For the text-containing cell, return its midpoint in (x, y) coordinate format. 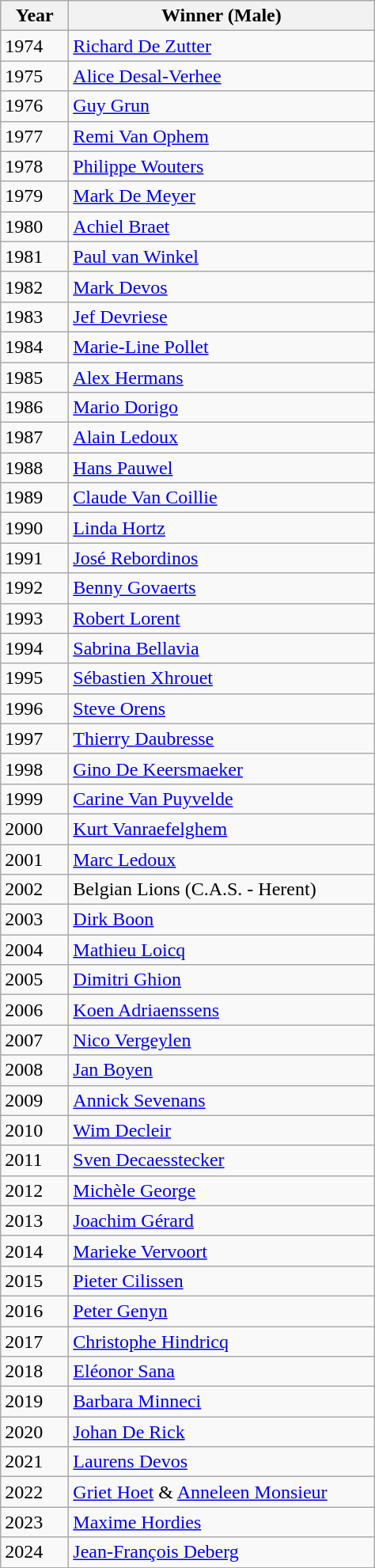
Mark Devos (222, 287)
2016 (35, 1311)
2008 (35, 1070)
Michèle George (222, 1190)
2024 (35, 1552)
Alex Hermans (222, 378)
2020 (35, 1432)
Achiel Braet (222, 226)
1978 (35, 166)
Pieter Cilissen (222, 1281)
Sven Decaesstecker (222, 1160)
Christophe Hindricq (222, 1342)
Steve Orens (222, 708)
José Rebordinos (222, 558)
Hans Pauwel (222, 468)
2001 (35, 859)
1982 (35, 287)
1985 (35, 378)
Belgian Lions (C.A.S. - Herent) (222, 890)
1975 (35, 76)
Mark De Meyer (222, 196)
Johan De Rick (222, 1432)
Koen Adriaenssens (222, 1010)
1988 (35, 468)
Dimitri Ghion (222, 980)
1987 (35, 438)
Carine Van Puyvelde (222, 799)
Paul van Winkel (222, 256)
1983 (35, 317)
1997 (35, 738)
2002 (35, 890)
Philippe Wouters (222, 166)
Marc Ledoux (222, 859)
Winner (Male) (222, 16)
Marie-Line Pollet (222, 347)
1990 (35, 528)
1989 (35, 498)
1995 (35, 678)
2010 (35, 1130)
1974 (35, 46)
1986 (35, 408)
Richard De Zutter (222, 46)
Joachim Gérard (222, 1221)
1984 (35, 347)
Laurens Devos (222, 1462)
1977 (35, 136)
Linda Hortz (222, 528)
1996 (35, 708)
Jef Devriese (222, 317)
1993 (35, 618)
1976 (35, 106)
2009 (35, 1100)
Sébastien Xhrouet (222, 678)
Marieke Vervoort (222, 1251)
Kurt Vanraefelghem (222, 829)
2000 (35, 829)
Peter Genyn (222, 1311)
1981 (35, 256)
1999 (35, 799)
Nico Vergeylen (222, 1040)
2021 (35, 1462)
Thierry Daubresse (222, 738)
1998 (35, 769)
2023 (35, 1522)
1994 (35, 648)
2007 (35, 1040)
Maxime Hordies (222, 1522)
Jean-François Deberg (222, 1552)
2004 (35, 950)
2005 (35, 980)
Claude Van Coillie (222, 498)
Barbara Minneci (222, 1402)
1979 (35, 196)
1992 (35, 588)
Mario Dorigo (222, 408)
1980 (35, 226)
2003 (35, 920)
2019 (35, 1402)
2006 (35, 1010)
Gino De Keersmaeker (222, 769)
Wim Decleir (222, 1130)
Alain Ledoux (222, 438)
Jan Boyen (222, 1070)
2022 (35, 1492)
Eléonor Sana (222, 1372)
2011 (35, 1160)
Guy Grun (222, 106)
1991 (35, 558)
Alice Desal-Verhee (222, 76)
2015 (35, 1281)
2014 (35, 1251)
2018 (35, 1372)
Sabrina Bellavia (222, 648)
2013 (35, 1221)
Griet Hoet & Anneleen Monsieur (222, 1492)
Mathieu Loicq (222, 950)
Annick Sevenans (222, 1100)
Dirk Boon (222, 920)
Benny Govaerts (222, 588)
Remi Van Ophem (222, 136)
Robert Lorent (222, 618)
2012 (35, 1190)
2017 (35, 1342)
Year (35, 16)
